Locate the cell with the specified text and output its (X, Y) center coordinate. 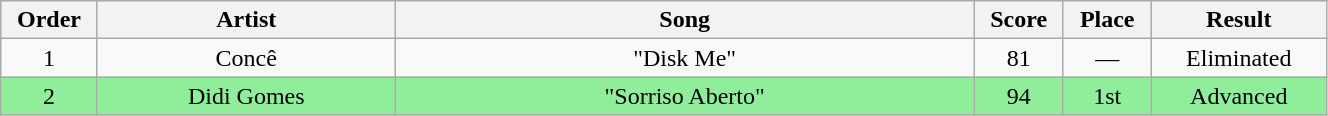
Concê (246, 58)
94 (1018, 96)
1 (49, 58)
"Sorriso Aberto" (684, 96)
Artist (246, 20)
Score (1018, 20)
1st (1107, 96)
"Disk Me" (684, 58)
81 (1018, 58)
Order (49, 20)
— (1107, 58)
Song (684, 20)
Advanced (1238, 96)
Result (1238, 20)
Place (1107, 20)
Eliminated (1238, 58)
2 (49, 96)
Didi Gomes (246, 96)
